From the cell containing the given text, extract its center point as (x, y) coordinate. 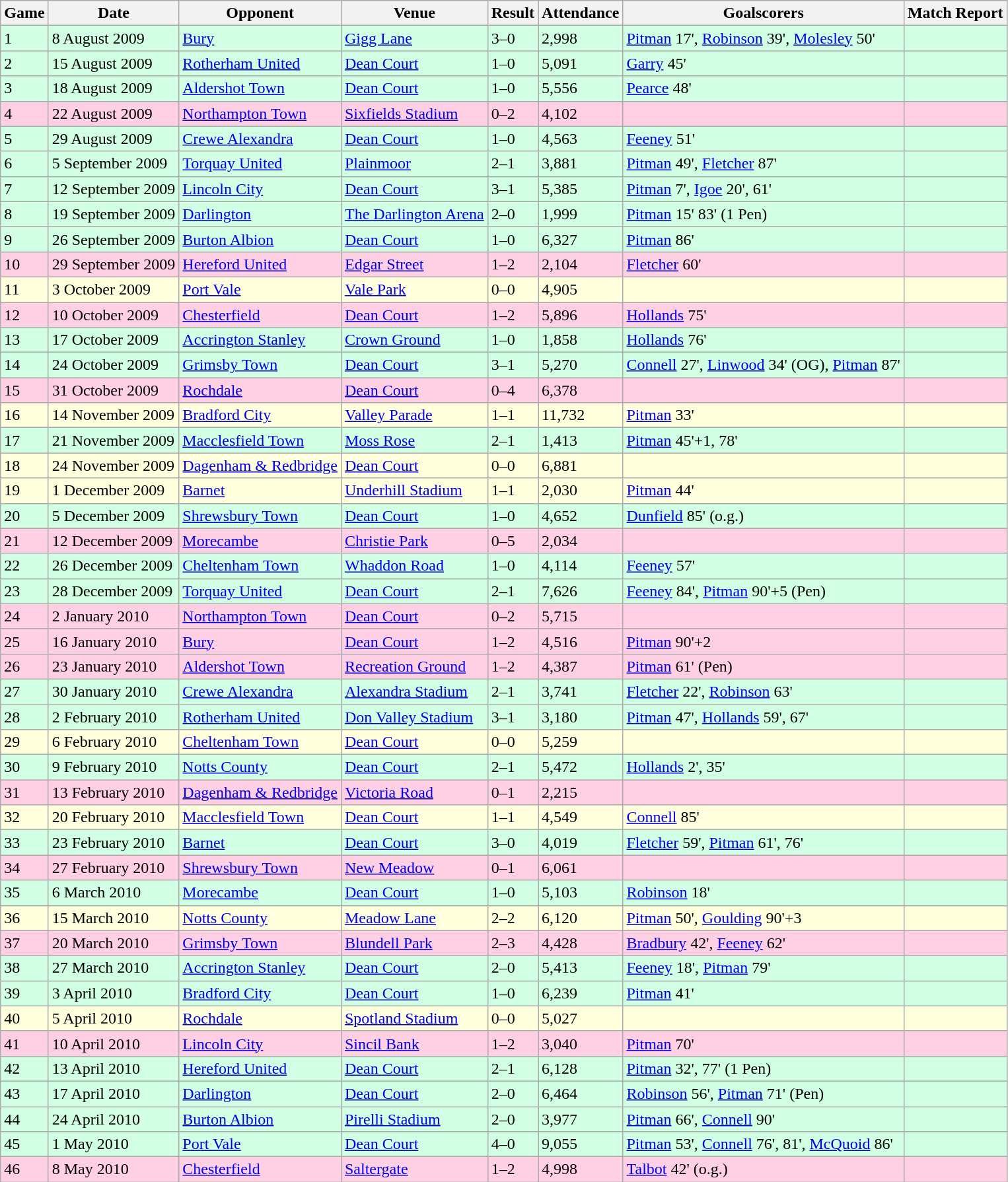
20 (24, 516)
Underhill Stadium (414, 491)
32 (24, 817)
39 (24, 993)
10 April 2010 (114, 1043)
5,385 (581, 189)
2 January 2010 (114, 616)
43 (24, 1094)
3 April 2010 (114, 993)
31 (24, 792)
24 November 2009 (114, 466)
Robinson 18' (764, 893)
9 February 2010 (114, 767)
30 (24, 767)
Recreation Ground (414, 666)
Pitman 17', Robinson 39', Molesley 50' (764, 38)
12 (24, 315)
5,556 (581, 88)
2 (24, 63)
Pitman 66', Connell 90' (764, 1119)
Pitman 33' (764, 415)
6,128 (581, 1068)
11 (24, 289)
Moss Rose (414, 440)
2–3 (513, 943)
4,114 (581, 566)
8 May 2010 (114, 1169)
5 December 2009 (114, 516)
15 March 2010 (114, 918)
Hollands 76' (764, 340)
Goalscorers (764, 13)
Alexandra Stadium (414, 691)
5,091 (581, 63)
7,626 (581, 591)
9,055 (581, 1144)
Pitman 61' (Pen) (764, 666)
4,516 (581, 641)
Feeney 57' (764, 566)
Pitman 45'+1, 78' (764, 440)
Bradbury 42', Feeney 62' (764, 943)
18 (24, 466)
Match Report (955, 13)
5,103 (581, 893)
Talbot 42' (o.g.) (764, 1169)
14 November 2009 (114, 415)
Pitman 32', 77' (1 Pen) (764, 1068)
0–4 (513, 390)
3,741 (581, 691)
Christie Park (414, 541)
4,019 (581, 843)
2,998 (581, 38)
5,896 (581, 315)
37 (24, 943)
Garry 45' (764, 63)
Saltergate (414, 1169)
11,732 (581, 415)
13 (24, 340)
4,652 (581, 516)
12 September 2009 (114, 189)
Fletcher 59', Pitman 61', 76' (764, 843)
33 (24, 843)
29 August 2009 (114, 139)
4,428 (581, 943)
4,998 (581, 1169)
5 (24, 139)
Crown Ground (414, 340)
16 January 2010 (114, 641)
Pitman 7', Igoe 20', 61' (764, 189)
Fletcher 22', Robinson 63' (764, 691)
2,034 (581, 541)
Gigg Lane (414, 38)
Pearce 48' (764, 88)
Date (114, 13)
1 (24, 38)
13 April 2010 (114, 1068)
2,215 (581, 792)
Edgar Street (414, 264)
Pitman 53', Connell 76', 81', McQuoid 86' (764, 1144)
42 (24, 1068)
22 August 2009 (114, 114)
28 December 2009 (114, 591)
9 (24, 239)
6,378 (581, 390)
4,549 (581, 817)
6,881 (581, 466)
Fletcher 60' (764, 264)
2,030 (581, 491)
4 (24, 114)
Feeney 84', Pitman 90'+5 (Pen) (764, 591)
21 November 2009 (114, 440)
5,259 (581, 742)
5 September 2009 (114, 164)
13 February 2010 (114, 792)
New Meadow (414, 868)
Blundell Park (414, 943)
0–5 (513, 541)
25 (24, 641)
Connell 27', Linwood 34' (OG), Pitman 87' (764, 365)
Feeney 51' (764, 139)
18 August 2009 (114, 88)
6,061 (581, 868)
29 (24, 742)
6,464 (581, 1094)
The Darlington Arena (414, 214)
6 March 2010 (114, 893)
4,563 (581, 139)
1,413 (581, 440)
26 September 2009 (114, 239)
34 (24, 868)
26 December 2009 (114, 566)
24 April 2010 (114, 1119)
4,387 (581, 666)
Victoria Road (414, 792)
Sincil Bank (414, 1043)
Meadow Lane (414, 918)
Whaddon Road (414, 566)
31 October 2009 (114, 390)
6,120 (581, 918)
Pitman 86' (764, 239)
Hollands 75' (764, 315)
3,977 (581, 1119)
20 March 2010 (114, 943)
15 (24, 390)
38 (24, 968)
4,905 (581, 289)
Don Valley Stadium (414, 716)
Pitman 44' (764, 491)
Vale Park (414, 289)
4,102 (581, 114)
27 March 2010 (114, 968)
23 (24, 591)
Pitman 47', Hollands 59', 67' (764, 716)
14 (24, 365)
Plainmoor (414, 164)
Venue (414, 13)
44 (24, 1119)
19 September 2009 (114, 214)
46 (24, 1169)
Opponent (260, 13)
5,472 (581, 767)
8 August 2009 (114, 38)
21 (24, 541)
6 February 2010 (114, 742)
5,027 (581, 1018)
5,270 (581, 365)
16 (24, 415)
35 (24, 893)
Robinson 56', Pitman 71' (Pen) (764, 1094)
3,180 (581, 716)
6 (24, 164)
17 (24, 440)
10 October 2009 (114, 315)
17 October 2009 (114, 340)
8 (24, 214)
Result (513, 13)
12 December 2009 (114, 541)
3,881 (581, 164)
45 (24, 1144)
1 December 2009 (114, 491)
41 (24, 1043)
22 (24, 566)
6,239 (581, 993)
36 (24, 918)
3,040 (581, 1043)
7 (24, 189)
Connell 85' (764, 817)
2,104 (581, 264)
27 (24, 691)
6,327 (581, 239)
Pitman 70' (764, 1043)
3 (24, 88)
Pirelli Stadium (414, 1119)
Game (24, 13)
Hollands 2', 35' (764, 767)
29 September 2009 (114, 264)
24 October 2009 (114, 365)
17 April 2010 (114, 1094)
20 February 2010 (114, 817)
27 February 2010 (114, 868)
2–2 (513, 918)
23 February 2010 (114, 843)
2 February 2010 (114, 716)
15 August 2009 (114, 63)
Pitman 50', Goulding 90'+3 (764, 918)
1 May 2010 (114, 1144)
Feeney 18', Pitman 79' (764, 968)
Sixfields Stadium (414, 114)
Pitman 15' 83' (1 Pen) (764, 214)
19 (24, 491)
10 (24, 264)
23 January 2010 (114, 666)
28 (24, 716)
5,715 (581, 616)
40 (24, 1018)
30 January 2010 (114, 691)
Attendance (581, 13)
1,999 (581, 214)
24 (24, 616)
Dunfield 85' (o.g.) (764, 516)
3 October 2009 (114, 289)
5 April 2010 (114, 1018)
1,858 (581, 340)
5,413 (581, 968)
26 (24, 666)
4–0 (513, 1144)
Pitman 49', Fletcher 87' (764, 164)
Valley Parade (414, 415)
Pitman 90'+2 (764, 641)
Spotland Stadium (414, 1018)
Pitman 41' (764, 993)
